Determine the (x, y) coordinate at the center of the cell enclosing the given text.  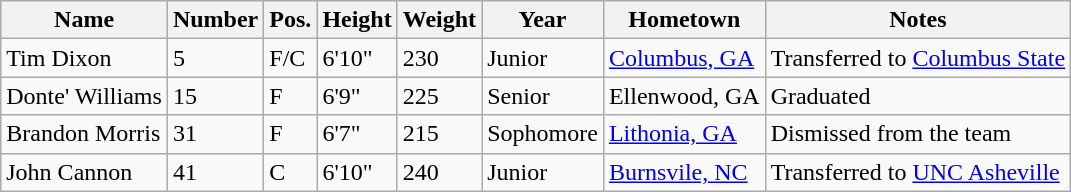
Weight (439, 20)
Name (84, 20)
Columbus, GA (684, 58)
Height (357, 20)
Graduated (918, 96)
F/C (290, 58)
Brandon Morris (84, 134)
Tim Dixon (84, 58)
Transferred to Columbus State (918, 58)
C (290, 172)
Pos. (290, 20)
Donte' Williams (84, 96)
Senior (543, 96)
Notes (918, 20)
5 (215, 58)
225 (439, 96)
6'9" (357, 96)
Ellenwood, GA (684, 96)
Sophomore (543, 134)
240 (439, 172)
31 (215, 134)
Dismissed from the team (918, 134)
230 (439, 58)
Number (215, 20)
Burnsvile, NC (684, 172)
John Cannon (84, 172)
Lithonia, GA (684, 134)
Transferred to UNC Asheville (918, 172)
15 (215, 96)
6'7" (357, 134)
41 (215, 172)
215 (439, 134)
Hometown (684, 20)
Year (543, 20)
